Determine the [X, Y] coordinate at the center of the cell enclosing the given text.  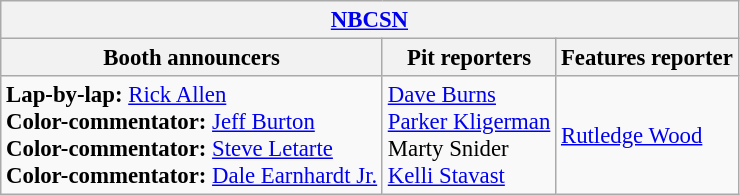
Rutledge Wood [647, 136]
Lap-by-lap: Rick AllenColor-commentator: Jeff BurtonColor-commentator: Steve LetarteColor-commentator: Dale Earnhardt Jr. [192, 136]
NBCSN [370, 20]
Features reporter [647, 58]
Booth announcers [192, 58]
Dave BurnsParker KligermanMarty SniderKelli Stavast [468, 136]
Pit reporters [468, 58]
